For the text-containing cell, return its midpoint in [x, y] coordinate format. 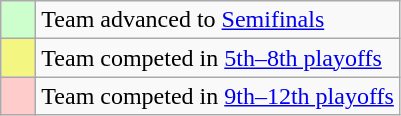
Team competed in 5th–8th playoffs [218, 58]
Team competed in 9th–12th playoffs [218, 96]
Team advanced to Semifinals [218, 20]
